For the text-containing cell, return its midpoint in [X, Y] coordinate format. 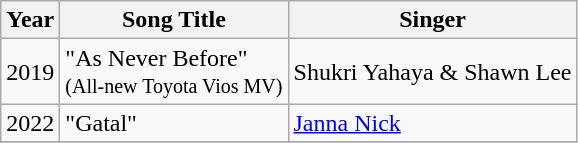
Janna Nick [432, 123]
"Gatal" [174, 123]
2019 [30, 72]
Shukri Yahaya & Shawn Lee [432, 72]
Song Title [174, 20]
2022 [30, 123]
Year [30, 20]
Singer [432, 20]
"As Never Before" (All-new Toyota Vios MV) [174, 72]
